Return (x, y) of the center of cell containing provided text 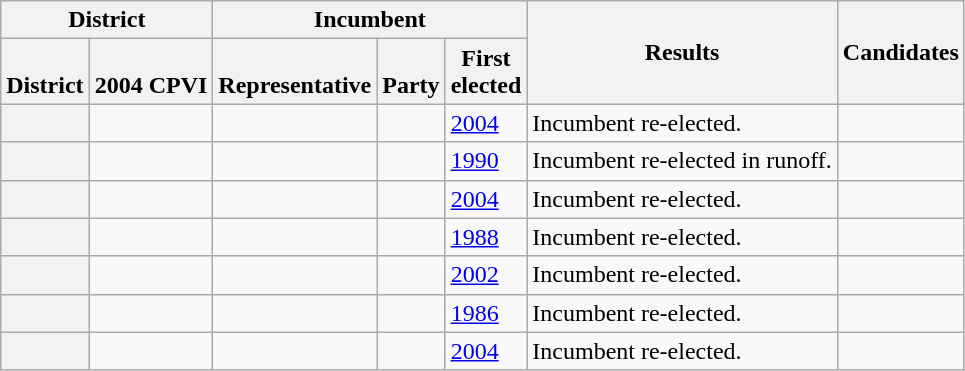
Firstelected (486, 72)
1990 (486, 161)
2004 CPVI (151, 72)
1986 (486, 313)
Results (682, 52)
Candidates (900, 52)
Representative (295, 72)
Incumbent re-elected in runoff. (682, 161)
1988 (486, 237)
Party (411, 72)
2002 (486, 275)
Incumbent (370, 20)
